Scan for the cell matching the given text and deliver its (x, y) coordinate at center. 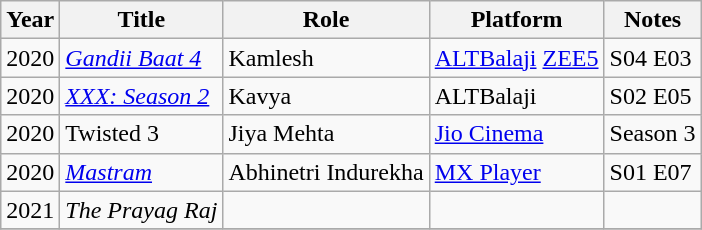
Title (142, 20)
XXX: Season 2 (142, 96)
ALTBalaji (516, 96)
S01 E07 (652, 172)
Kavya (326, 96)
2021 (30, 210)
Notes (652, 20)
Mastram (142, 172)
Year (30, 20)
Jio Cinema (516, 134)
Platform (516, 20)
Abhinetri Indurekha (326, 172)
The Prayag Raj (142, 210)
Season 3 (652, 134)
Role (326, 20)
ALTBalaji ZEE5 (516, 58)
Jiya Mehta (326, 134)
Gandii Baat 4 (142, 58)
Kamlesh (326, 58)
MX Player (516, 172)
S02 E05 (652, 96)
S04 E03 (652, 58)
Twisted 3 (142, 134)
